Return [X, Y] of the center of cell containing provided text 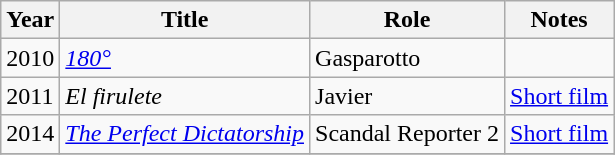
Javier [408, 96]
2010 [30, 58]
The Perfect Dictatorship [185, 134]
Scandal Reporter 2 [408, 134]
Year [30, 20]
180° [185, 58]
2014 [30, 134]
El firulete [185, 96]
Notes [560, 20]
Role [408, 20]
Gasparotto [408, 58]
Title [185, 20]
2011 [30, 96]
